Locate the cell with the specified text and output its (x, y) center coordinate. 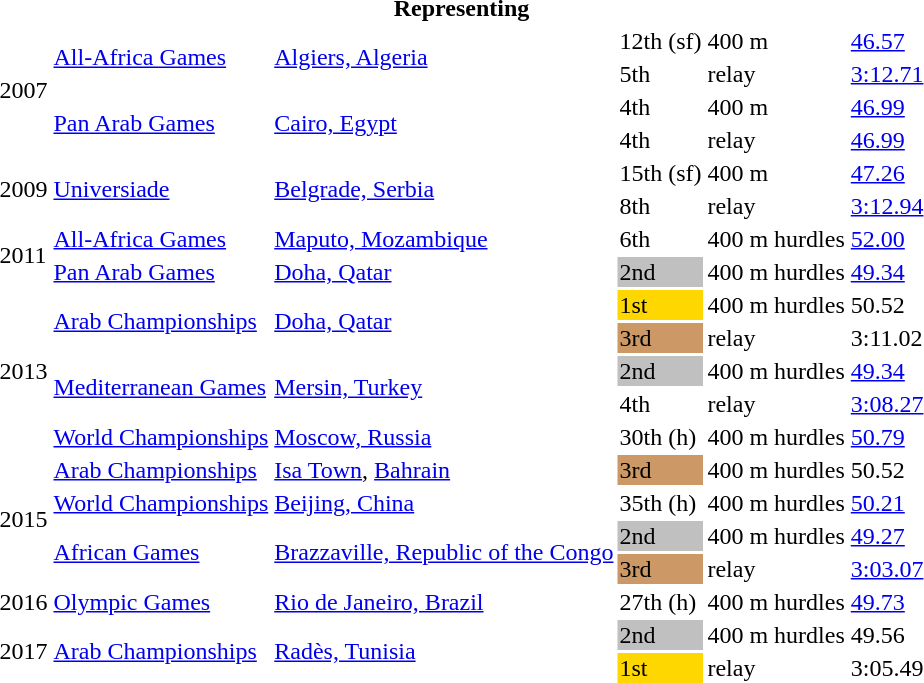
Maputo, Mozambique (444, 239)
Universiade (161, 190)
27th (h) (660, 602)
35th (h) (660, 503)
Beijing, China (444, 503)
Moscow, Russia (444, 437)
African Games (161, 552)
Brazzaville, Republic of the Congo (444, 552)
Rio de Janeiro, Brazil (444, 602)
Algiers, Algeria (444, 58)
Mediterranean Games (161, 388)
Cairo, Egypt (444, 124)
12th (sf) (660, 41)
Olympic Games (161, 602)
8th (660, 206)
Radès, Tunisia (444, 652)
Mersin, Turkey (444, 388)
5th (660, 74)
Belgrade, Serbia (444, 190)
6th (660, 239)
15th (sf) (660, 173)
30th (h) (660, 437)
Isa Town, Bahrain (444, 470)
